Return [x, y] of the center of cell containing provided text 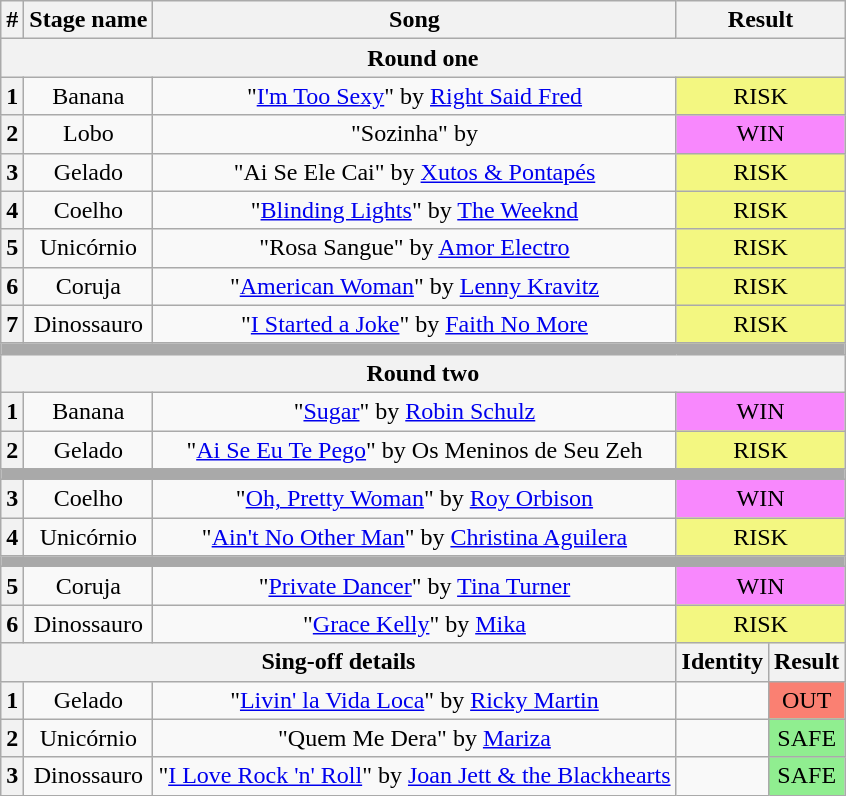
"I Started a Joke" by Faith No More [414, 324]
"Sugar" by Robin Schulz [414, 411]
# [12, 20]
"I Love Rock 'n' Roll" by Joan Jett & the Blackhearts [414, 776]
Song [414, 20]
"Oh, Pretty Woman" by Roy Orbison [414, 499]
"Private Dancer" by Tina Turner [414, 586]
"Livin' la Vida Loca" by Ricky Martin [414, 700]
"Quem Me Dera" by Mariza [414, 738]
"Grace Kelly" by Mika [414, 624]
"Ain't No Other Man" by Christina Aguilera [414, 537]
"Ai Se Ele Cai" by Xutos & Pontapés [414, 172]
Lobo [88, 134]
"Ai Se Eu Te Pego" by Os Meninos de Seu Zeh [414, 449]
Round two [423, 373]
OUT [806, 700]
"Rosa Sangue" by Amor Electro [414, 248]
"Sozinha" by [414, 134]
"Blinding Lights" by The Weeknd [414, 210]
Identity [722, 662]
"I'm Too Sexy" by Right Said Fred [414, 96]
7 [12, 324]
"American Woman" by Lenny Kravitz [414, 286]
Round one [423, 58]
Stage name [88, 20]
Sing-off details [338, 662]
